Capture the cell that displays the provided text and extract its [X, Y] central coordinate. 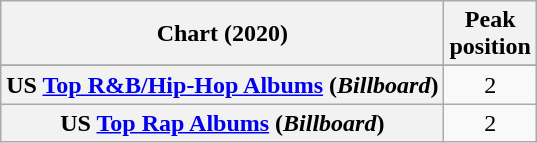
US Top Rap Albums (Billboard) [222, 123]
Chart (2020) [222, 34]
US Top R&B/Hip-Hop Albums (Billboard) [222, 85]
Peakposition [490, 34]
